Find where the given text appears and provide that cell's center as [x, y] coordinate. 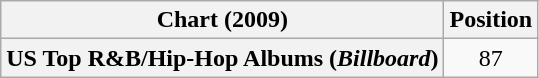
Chart (2009) [222, 20]
Position [491, 20]
87 [491, 58]
US Top R&B/Hip-Hop Albums (Billboard) [222, 58]
